Identify which cell holds the provided text, then report its (x, y) central coordinate. 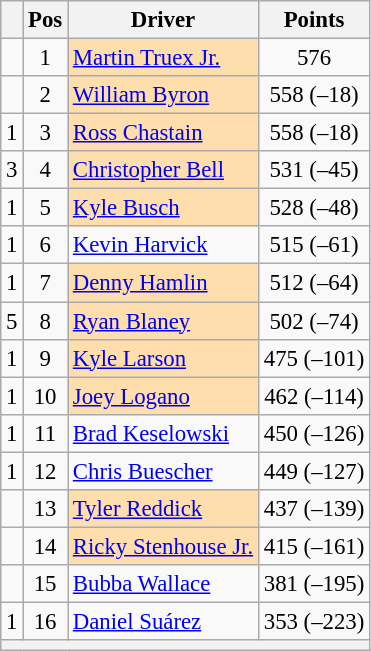
Ryan Blaney (164, 321)
15 (46, 584)
2 (46, 95)
576 (314, 58)
8 (46, 321)
Daniel Suárez (164, 621)
Tyler Reddick (164, 509)
353 (–223) (314, 621)
Martin Truex Jr. (164, 58)
515 (–61) (314, 245)
14 (46, 546)
462 (–114) (314, 396)
Chris Buescher (164, 471)
531 (–45) (314, 170)
Kyle Busch (164, 208)
William Byron (164, 95)
450 (–126) (314, 433)
Ricky Stenhouse Jr. (164, 546)
10 (46, 396)
449 (–127) (314, 471)
13 (46, 509)
4 (46, 170)
6 (46, 245)
11 (46, 433)
Kyle Larson (164, 358)
Christopher Bell (164, 170)
381 (–195) (314, 584)
Driver (164, 20)
Joey Logano (164, 396)
528 (–48) (314, 208)
9 (46, 358)
12 (46, 471)
415 (–161) (314, 546)
Kevin Harvick (164, 245)
437 (–139) (314, 509)
502 (–74) (314, 321)
512 (–64) (314, 283)
Denny Hamlin (164, 283)
Pos (46, 20)
Ross Chastain (164, 133)
Bubba Wallace (164, 584)
Brad Keselowski (164, 433)
Points (314, 20)
475 (–101) (314, 358)
16 (46, 621)
7 (46, 283)
